Locate the cell with the specified text and output its (X, Y) center coordinate. 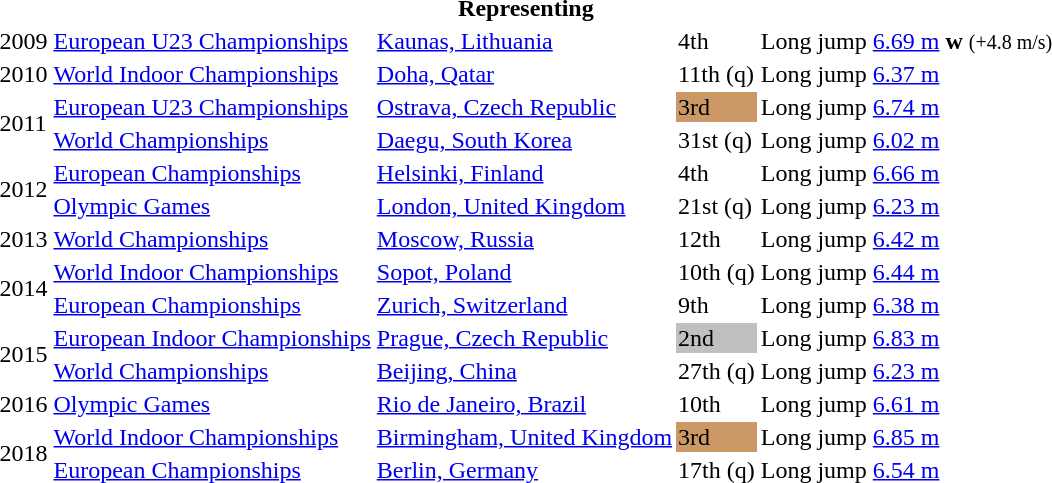
European Indoor Championships (212, 338)
27th (q) (717, 371)
Doha, Qatar (524, 74)
Prague, Czech Republic (524, 338)
9th (717, 305)
Rio de Janeiro, Brazil (524, 404)
Sopot, Poland (524, 272)
Birmingham, United Kingdom (524, 437)
Daegu, South Korea (524, 140)
11th (q) (717, 74)
10th (717, 404)
Ostrava, Czech Republic (524, 107)
12th (717, 239)
Moscow, Russia (524, 239)
31st (q) (717, 140)
Beijing, China (524, 371)
Zurich, Switzerland (524, 305)
21st (q) (717, 206)
2nd (717, 338)
10th (q) (717, 272)
Helsinki, Finland (524, 173)
London, United Kingdom (524, 206)
Kaunas, Lithuania (524, 41)
